Identify which cell holds the provided text, then report its (x, y) central coordinate. 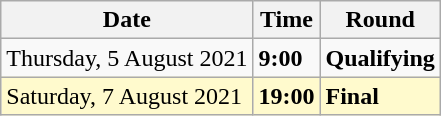
Thursday, 5 August 2021 (127, 58)
19:00 (286, 96)
Time (286, 20)
Qualifying (380, 58)
Saturday, 7 August 2021 (127, 96)
Date (127, 20)
Round (380, 20)
9:00 (286, 58)
Final (380, 96)
